Locate the cell with the specified text and output its [x, y] center coordinate. 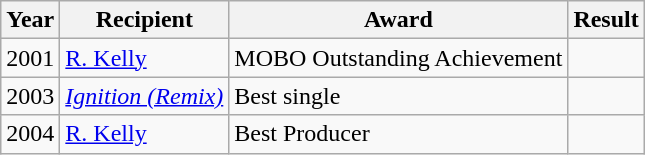
Year [30, 20]
Ignition (Remix) [144, 96]
2003 [30, 96]
MOBO Outstanding Achievement [398, 58]
Result [606, 20]
Award [398, 20]
Best Producer [398, 134]
Best single [398, 96]
2004 [30, 134]
2001 [30, 58]
Recipient [144, 20]
